Return (x, y) of the center of cell containing provided text 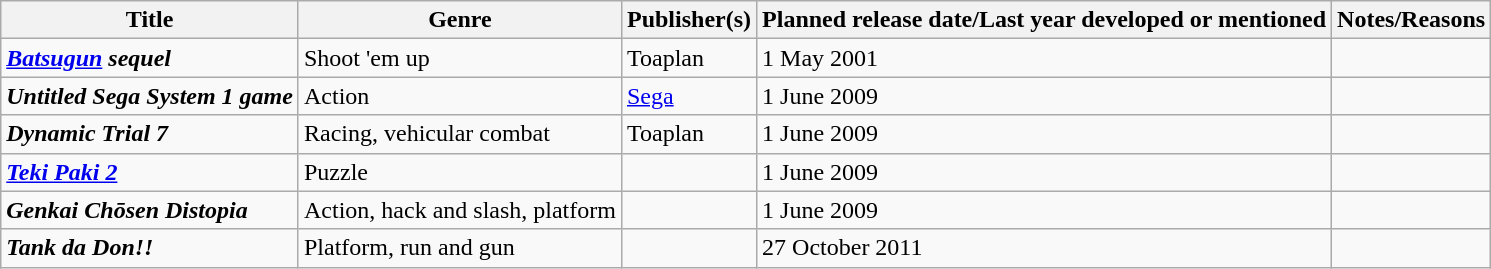
Puzzle (460, 172)
Action (460, 96)
Batsugun sequel (150, 58)
Genkai Chōsen Distopia (150, 210)
Tank da Don!! (150, 248)
Untitled Sega System 1 game (150, 96)
Notes/Reasons (1412, 20)
Title (150, 20)
Publisher(s) (688, 20)
Action, hack and slash, platform (460, 210)
Racing, vehicular combat (460, 134)
Platform, run and gun (460, 248)
1 May 2001 (1044, 58)
Shoot 'em up (460, 58)
Planned release date/Last year developed or mentioned (1044, 20)
Sega (688, 96)
Dynamic Trial 7 (150, 134)
27 October 2011 (1044, 248)
Teki Paki 2 (150, 172)
Genre (460, 20)
